For the text-containing cell, return its midpoint in (x, y) coordinate format. 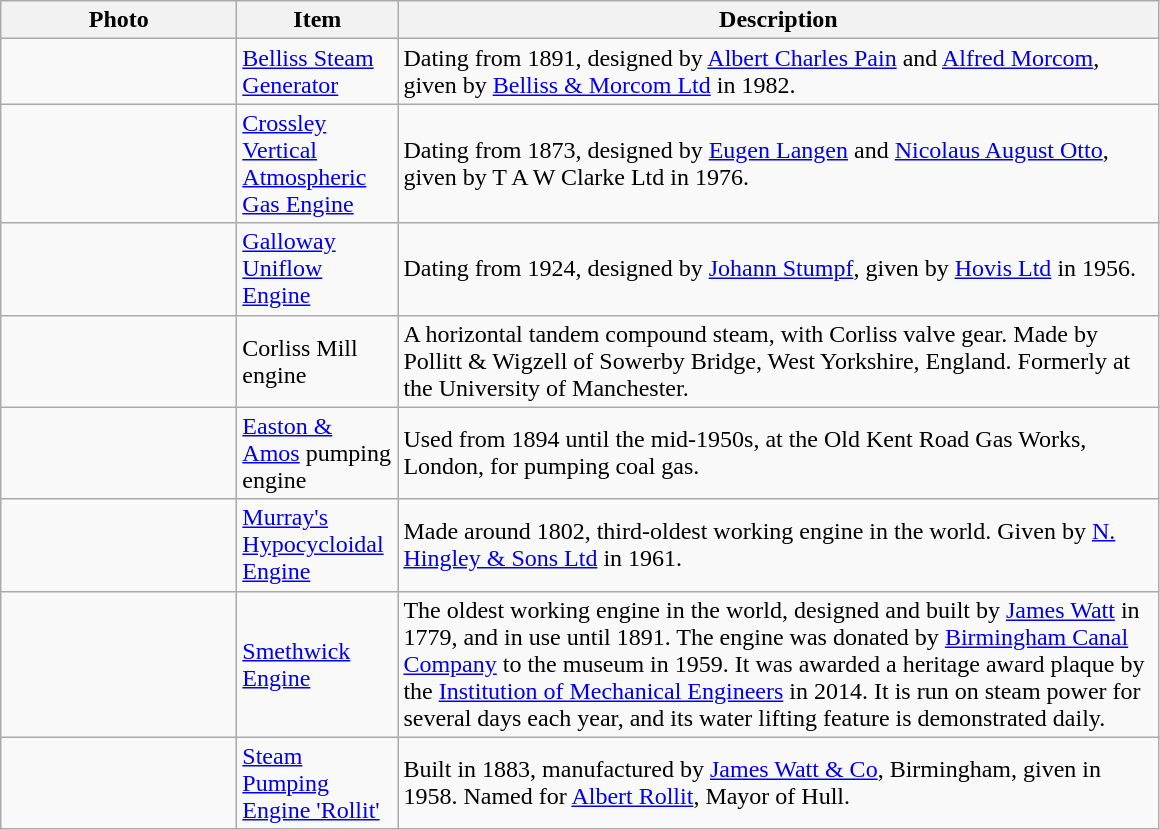
Belliss Steam Generator (318, 72)
Built in 1883, manufactured by James Watt & Co, Birmingham, given in 1958. Named for Albert Rollit, Mayor of Hull. (778, 783)
Photo (119, 20)
Used from 1894 until the mid-1950s, at the Old Kent Road Gas Works, London, for pumping coal gas. (778, 453)
Dating from 1873, designed by Eugen Langen and Nicolaus August Otto, given by T A W Clarke Ltd in 1976. (778, 164)
Dating from 1924, designed by Johann Stumpf, given by Hovis Ltd in 1956. (778, 269)
Corliss Mill engine (318, 361)
Crossley Vertical Atmospheric Gas Engine (318, 164)
Murray's Hypocycloidal Engine (318, 545)
Dating from 1891, designed by Albert Charles Pain and Alfred Morcom, given by Belliss & Morcom Ltd in 1982. (778, 72)
Made around 1802, third-oldest working engine in the world. Given by N. Hingley & Sons Ltd in 1961. (778, 545)
Item (318, 20)
Galloway Uniflow Engine (318, 269)
Steam Pumping Engine 'Rollit' (318, 783)
Easton & Amos pumping engine (318, 453)
Description (778, 20)
Smethwick Engine (318, 664)
